Extract the (x, y) coordinate from the center of the cell holding the provided text.  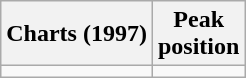
Charts (1997) (77, 34)
Peakposition (198, 34)
